Scan for the cell matching the given text and deliver its [X, Y] coordinate at center. 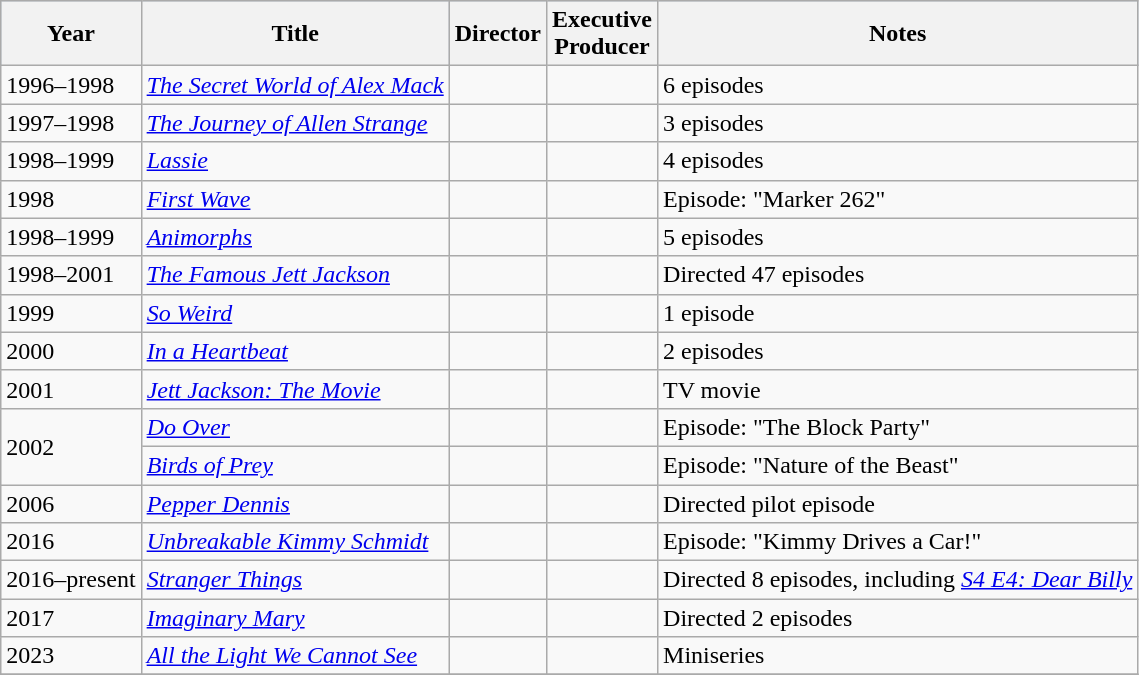
2023 [71, 656]
The Secret World of Alex Mack [295, 85]
Lassie [295, 161]
1996–1998 [71, 85]
Miniseries [898, 656]
Episode: "The Block Party" [898, 427]
2016 [71, 542]
Directed 8 episodes, including S4 E4: Dear Billy [898, 580]
Year [71, 34]
ExecutiveProducer [602, 34]
1998–2001 [71, 275]
Directed 47 episodes [898, 275]
Directed 2 episodes [898, 618]
2 episodes [898, 351]
1998 [71, 199]
Stranger Things [295, 580]
2016–present [71, 580]
2002 [71, 446]
Notes [898, 34]
Title [295, 34]
2006 [71, 503]
Pepper Dennis [295, 503]
Jett Jackson: The Movie [295, 389]
Imaginary Mary [295, 618]
All the Light We Cannot See [295, 656]
1997–1998 [71, 123]
Animorphs [295, 237]
The Journey of Allen Strange [295, 123]
Directed pilot episode [898, 503]
TV movie [898, 389]
Do Over [295, 427]
In a Heartbeat [295, 351]
2000 [71, 351]
Episode: "Nature of the Beast" [898, 465]
6 episodes [898, 85]
1 episode [898, 313]
Unbreakable Kimmy Schmidt [295, 542]
Episode: "Kimmy Drives a Car!" [898, 542]
Birds of Prey [295, 465]
2017 [71, 618]
3 episodes [898, 123]
2001 [71, 389]
1999 [71, 313]
The Famous Jett Jackson [295, 275]
Episode: "Marker 262" [898, 199]
Director [498, 34]
5 episodes [898, 237]
So Weird [295, 313]
4 episodes [898, 161]
First Wave [295, 199]
